Pinpoint the cell where the given text exists, returning its (x, y) midpoint coordinate. 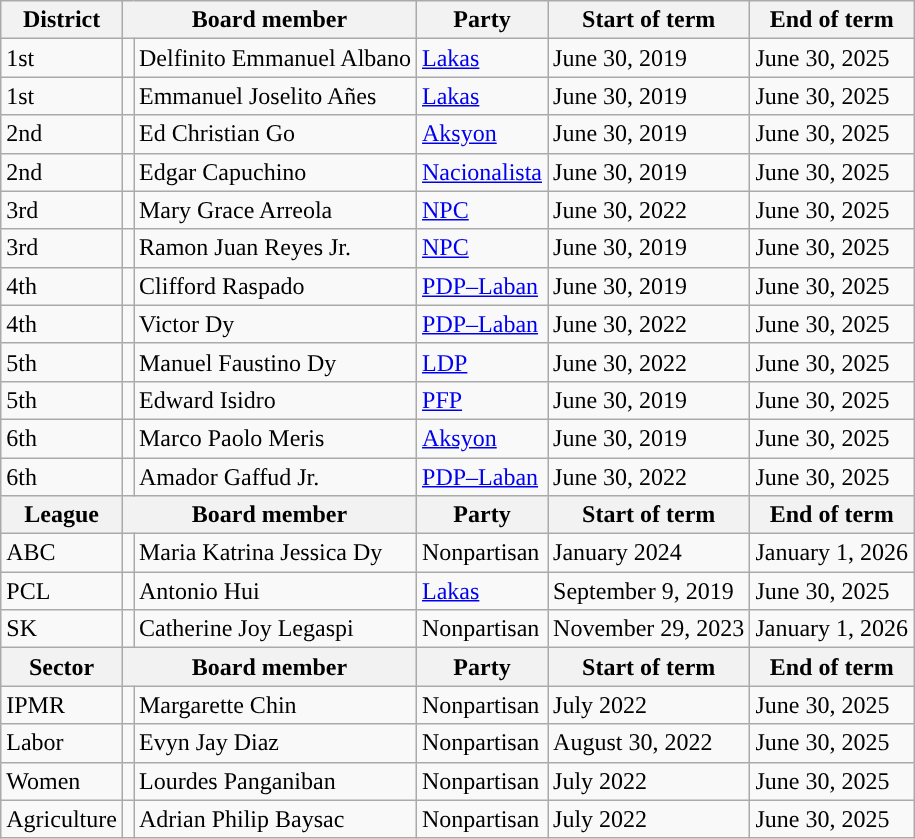
PCL (62, 591)
Clifford Raspado (276, 286)
Ramon Juan Reyes Jr. (276, 248)
November 29, 2023 (649, 629)
Women (62, 781)
Agriculture (62, 819)
LDP (482, 362)
Edward Isidro (276, 400)
Antonio Hui (276, 591)
Adrian Philip Baysac (276, 819)
Labor (62, 743)
September 9, 2019 (649, 591)
League (62, 515)
Ed Christian Go (276, 134)
PFP (482, 400)
Mary Grace Arreola (276, 210)
Nacionalista (482, 172)
Delfinito Emmanuel Albano (276, 58)
ABC (62, 553)
District (62, 20)
August 30, 2022 (649, 743)
Amador Gaffud Jr. (276, 477)
IPMR (62, 705)
Catherine Joy Legaspi (276, 629)
Margarette Chin (276, 705)
Edgar Capuchino (276, 172)
SK (62, 629)
January 2024 (649, 553)
Evyn Jay Diaz (276, 743)
Sector (62, 667)
Marco Paolo Meris (276, 438)
Lourdes Panganiban (276, 781)
Maria Katrina Jessica Dy (276, 553)
Victor Dy (276, 324)
Emmanuel Joselito Añes (276, 96)
Manuel Faustino Dy (276, 362)
